Return the [x, y] coordinate for the center point of the cell that contains the specified text.  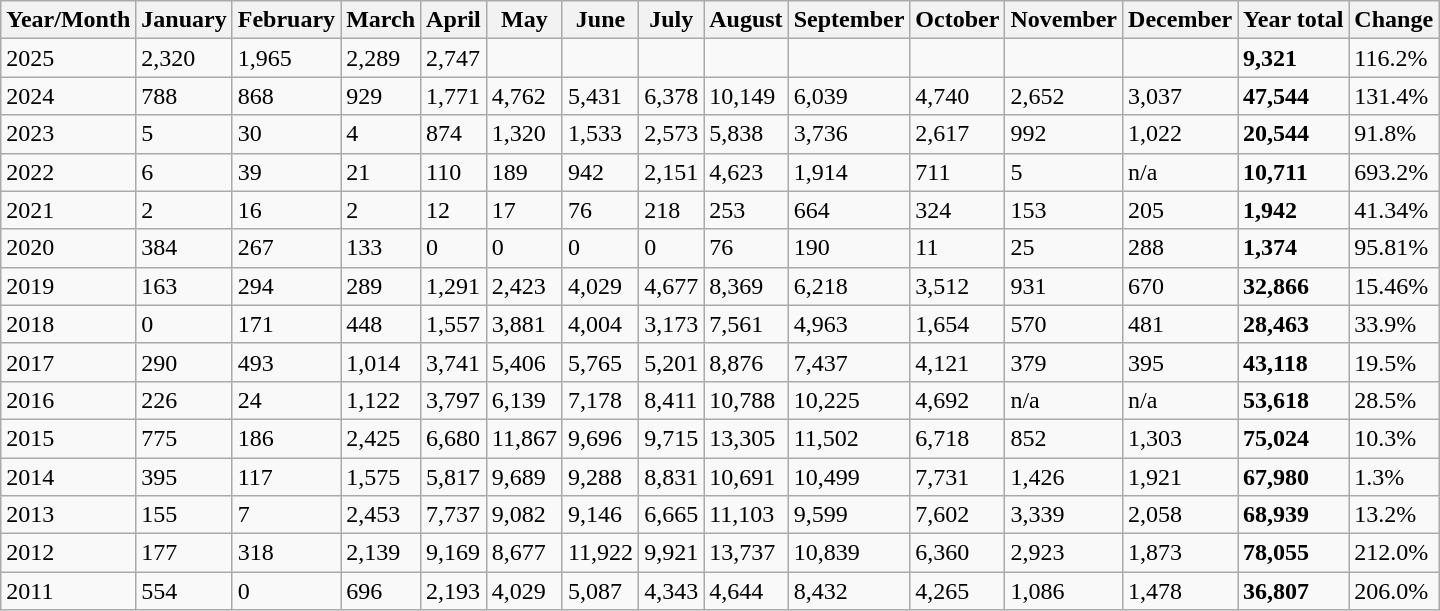
554 [184, 591]
1,654 [958, 324]
11,922 [600, 553]
8,369 [746, 286]
7,437 [849, 362]
218 [672, 210]
March [381, 20]
9,689 [524, 477]
4,677 [672, 286]
47,544 [1294, 96]
4,692 [958, 400]
2024 [68, 96]
4,740 [958, 96]
1,122 [381, 400]
775 [184, 438]
10,225 [849, 400]
15.46% [1394, 286]
10,788 [746, 400]
1,320 [524, 134]
8,831 [672, 477]
288 [1180, 248]
788 [184, 96]
9,082 [524, 515]
177 [184, 553]
2,617 [958, 134]
2,573 [672, 134]
2019 [68, 286]
13,305 [746, 438]
1,873 [1180, 553]
2,423 [524, 286]
133 [381, 248]
October [958, 20]
110 [454, 172]
5,765 [600, 362]
25 [1064, 248]
August [746, 20]
1,942 [1294, 210]
9,288 [600, 477]
10,149 [746, 96]
2011 [68, 591]
2,425 [381, 438]
12 [454, 210]
Year total [1294, 20]
53,618 [1294, 400]
2016 [68, 400]
163 [184, 286]
116.2% [1394, 58]
19.5% [1394, 362]
131.4% [1394, 96]
13.2% [1394, 515]
July [672, 20]
95.81% [1394, 248]
68,939 [1294, 515]
942 [600, 172]
1,014 [381, 362]
8,677 [524, 553]
155 [184, 515]
448 [381, 324]
4,121 [958, 362]
2,139 [381, 553]
7,561 [746, 324]
931 [1064, 286]
21 [381, 172]
30 [286, 134]
3,512 [958, 286]
11,867 [524, 438]
318 [286, 553]
1,575 [381, 477]
2014 [68, 477]
1,771 [454, 96]
4,644 [746, 591]
6,665 [672, 515]
1,921 [1180, 477]
1,557 [454, 324]
2,453 [381, 515]
28.5% [1394, 400]
2,923 [1064, 553]
May [524, 20]
Change [1394, 20]
992 [1064, 134]
6,680 [454, 438]
9,696 [600, 438]
2,320 [184, 58]
1,426 [1064, 477]
9,146 [600, 515]
41.34% [1394, 210]
171 [286, 324]
Year/Month [68, 20]
1,303 [1180, 438]
10,711 [1294, 172]
28,463 [1294, 324]
September [849, 20]
868 [286, 96]
9,321 [1294, 58]
3,741 [454, 362]
5,406 [524, 362]
2023 [68, 134]
February [286, 20]
9,599 [849, 515]
4,623 [746, 172]
32,866 [1294, 286]
1,533 [600, 134]
4,963 [849, 324]
1,374 [1294, 248]
91.8% [1394, 134]
1,086 [1064, 591]
2018 [68, 324]
75,024 [1294, 438]
324 [958, 210]
2,193 [454, 591]
493 [286, 362]
5,087 [600, 591]
226 [184, 400]
7,602 [958, 515]
11,103 [746, 515]
2021 [68, 210]
January [184, 20]
9,921 [672, 553]
5,838 [746, 134]
2,151 [672, 172]
4,265 [958, 591]
43,118 [1294, 362]
2022 [68, 172]
570 [1064, 324]
481 [1180, 324]
1,478 [1180, 591]
67,980 [1294, 477]
117 [286, 477]
20,544 [1294, 134]
874 [454, 134]
7,737 [454, 515]
186 [286, 438]
189 [524, 172]
3,797 [454, 400]
April [454, 20]
2020 [68, 248]
9,715 [672, 438]
10,691 [746, 477]
8,411 [672, 400]
10,839 [849, 553]
8,432 [849, 591]
6,139 [524, 400]
2025 [68, 58]
253 [746, 210]
6,039 [849, 96]
June [600, 20]
4,004 [600, 324]
2012 [68, 553]
290 [184, 362]
3,173 [672, 324]
1,965 [286, 58]
2,747 [454, 58]
206.0% [1394, 591]
November [1064, 20]
696 [381, 591]
711 [958, 172]
24 [286, 400]
2,652 [1064, 96]
852 [1064, 438]
153 [1064, 210]
205 [1180, 210]
2013 [68, 515]
13,737 [746, 553]
6,378 [672, 96]
2,289 [381, 58]
1,022 [1180, 134]
1,291 [454, 286]
4,762 [524, 96]
3,736 [849, 134]
2015 [68, 438]
3,881 [524, 324]
664 [849, 210]
693.2% [1394, 172]
36,807 [1294, 591]
6,218 [849, 286]
11,502 [849, 438]
212.0% [1394, 553]
9,169 [454, 553]
3,037 [1180, 96]
2017 [68, 362]
294 [286, 286]
5,817 [454, 477]
33.9% [1394, 324]
10,499 [849, 477]
11 [958, 248]
5,431 [600, 96]
384 [184, 248]
3,339 [1064, 515]
379 [1064, 362]
8,876 [746, 362]
6,718 [958, 438]
1,914 [849, 172]
17 [524, 210]
39 [286, 172]
6,360 [958, 553]
78,055 [1294, 553]
1.3% [1394, 477]
929 [381, 96]
7,178 [600, 400]
4 [381, 134]
5,201 [672, 362]
7 [286, 515]
6 [184, 172]
670 [1180, 286]
2,058 [1180, 515]
10.3% [1394, 438]
4,343 [672, 591]
7,731 [958, 477]
267 [286, 248]
16 [286, 210]
190 [849, 248]
December [1180, 20]
289 [381, 286]
